Extract the (x, y) coordinate from the center of the cell holding the provided text.  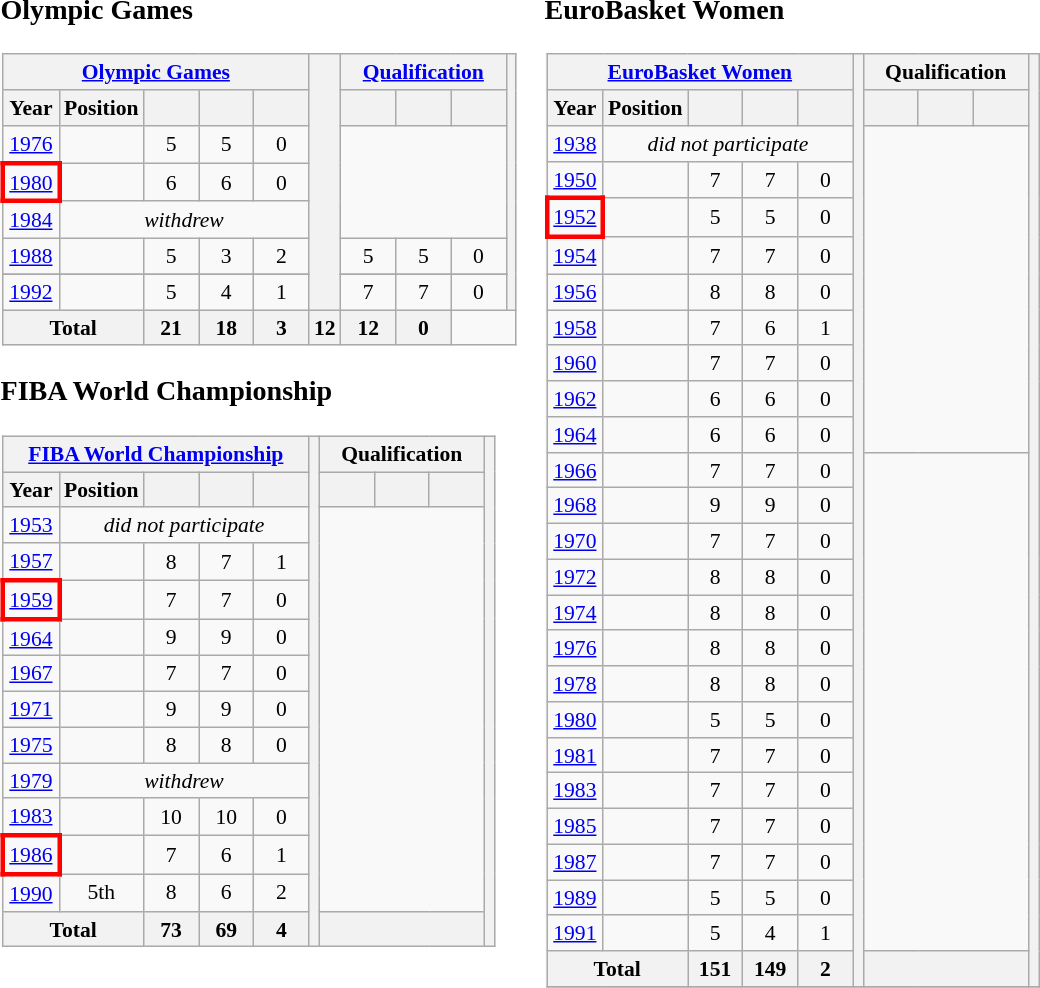
1950 (575, 180)
1992 (31, 292)
Olympic Games (156, 72)
1953 (31, 525)
1972 (575, 577)
1979 (31, 781)
1975 (31, 745)
149 (770, 969)
1970 (575, 542)
5th (101, 892)
73 (172, 929)
1962 (575, 399)
69 (226, 929)
1987 (575, 862)
1989 (575, 898)
1938 (575, 144)
1988 (31, 257)
FIBA World Championship (156, 454)
1990 (31, 892)
1978 (575, 684)
1984 (31, 220)
1967 (31, 674)
1952 (575, 218)
1966 (575, 470)
18 (226, 328)
1968 (575, 506)
1958 (575, 328)
1971 (31, 709)
151 (716, 969)
EuroBasket Women (700, 72)
1991 (575, 933)
1974 (575, 613)
1956 (575, 292)
21 (172, 328)
1986 (31, 854)
1957 (31, 562)
1960 (575, 363)
1981 (575, 755)
1954 (575, 256)
1985 (575, 827)
1959 (31, 600)
